Find where the given text appears and provide that cell's center as (X, Y) coordinate. 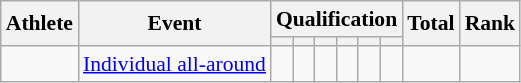
Qualification (336, 19)
Total (430, 24)
Rank (490, 24)
Athlete (40, 24)
Individual all-around (174, 64)
Event (174, 24)
